Scan for the cell matching the given text and deliver its [x, y] coordinate at center. 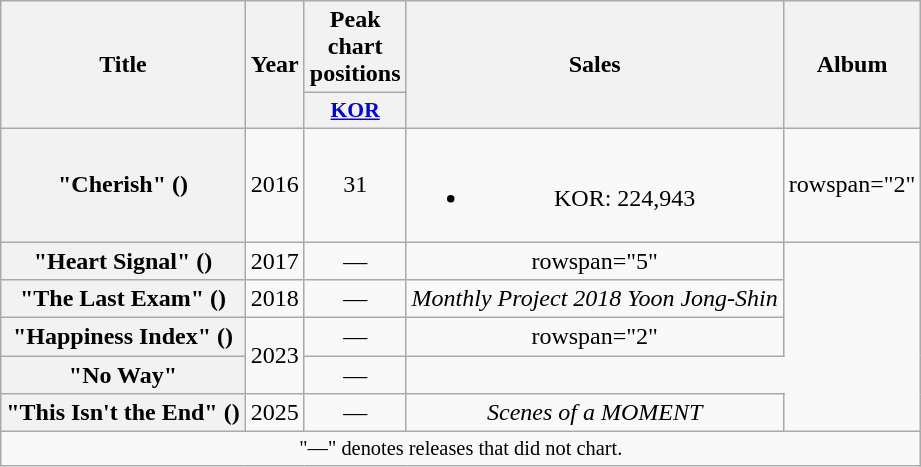
2025 [274, 413]
Scenes of a MOMENT [594, 413]
KOR: 224,943 [594, 184]
"Heart Signal" () [123, 261]
rowspan="5" [594, 261]
2018 [274, 299]
Year [274, 65]
"The Last Exam" () [123, 299]
"Happiness Index" () [123, 337]
2023 [274, 356]
Title [123, 65]
"No Way" [123, 375]
"This Isn't the End" () [123, 413]
KOR [355, 111]
Sales [594, 65]
Peak chart positions [355, 47]
"Cherish" () [123, 184]
Monthly Project 2018 Yoon Jong-Shin [594, 299]
2016 [274, 184]
"—" denotes releases that did not chart. [461, 449]
2017 [274, 261]
31 [355, 184]
Album [852, 65]
